Return the [X, Y] coordinate for the center point of the cell that contains the specified text.  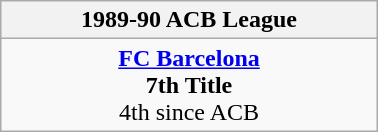
FC Barcelona7th Title 4th since ACB [189, 85]
1989-90 ACB League [189, 20]
